Scan for the cell matching the given text and deliver its [X, Y] coordinate at center. 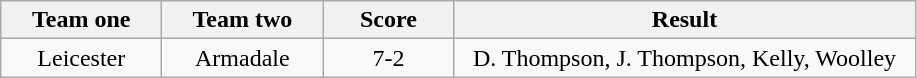
D. Thompson, J. Thompson, Kelly, Woolley [684, 58]
Team one [82, 20]
Team two [242, 20]
Score [388, 20]
Armadale [242, 58]
Leicester [82, 58]
7-2 [388, 58]
Result [684, 20]
